Capture the cell that displays the provided text and extract its [X, Y] central coordinate. 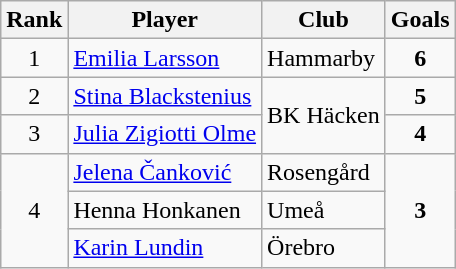
Player [165, 20]
Umeå [324, 210]
Örebro [324, 248]
Club [324, 20]
Stina Blackstenius [165, 96]
Jelena Čanković [165, 172]
Henna Honkanen [165, 210]
6 [420, 58]
Goals [420, 20]
5 [420, 96]
2 [34, 96]
1 [34, 58]
Julia Zigiotti Olme [165, 134]
Emilia Larsson [165, 58]
BK Häcken [324, 115]
Rank [34, 20]
Rosengård [324, 172]
Karin Lundin [165, 248]
Hammarby [324, 58]
